Locate the cell with the specified text and output its [X, Y] center coordinate. 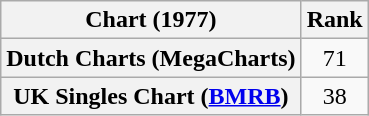
Rank [334, 20]
Chart (1977) [151, 20]
71 [334, 58]
UK Singles Chart (BMRB) [151, 96]
38 [334, 96]
Dutch Charts (MegaCharts) [151, 58]
